Output the [x, y] coordinate of the center of the cell containing the given text.  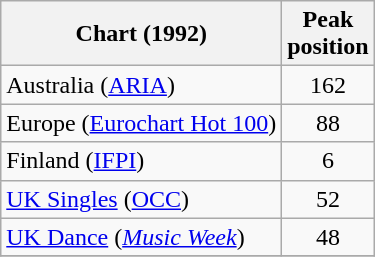
52 [328, 199]
162 [328, 85]
88 [328, 123]
Europe (Eurochart Hot 100) [142, 123]
Peakposition [328, 34]
Australia (ARIA) [142, 85]
UK Singles (OCC) [142, 199]
6 [328, 161]
Chart (1992) [142, 34]
Finland (IFPI) [142, 161]
UK Dance (Music Week) [142, 237]
48 [328, 237]
